Identify which cell holds the provided text, then report its (x, y) central coordinate. 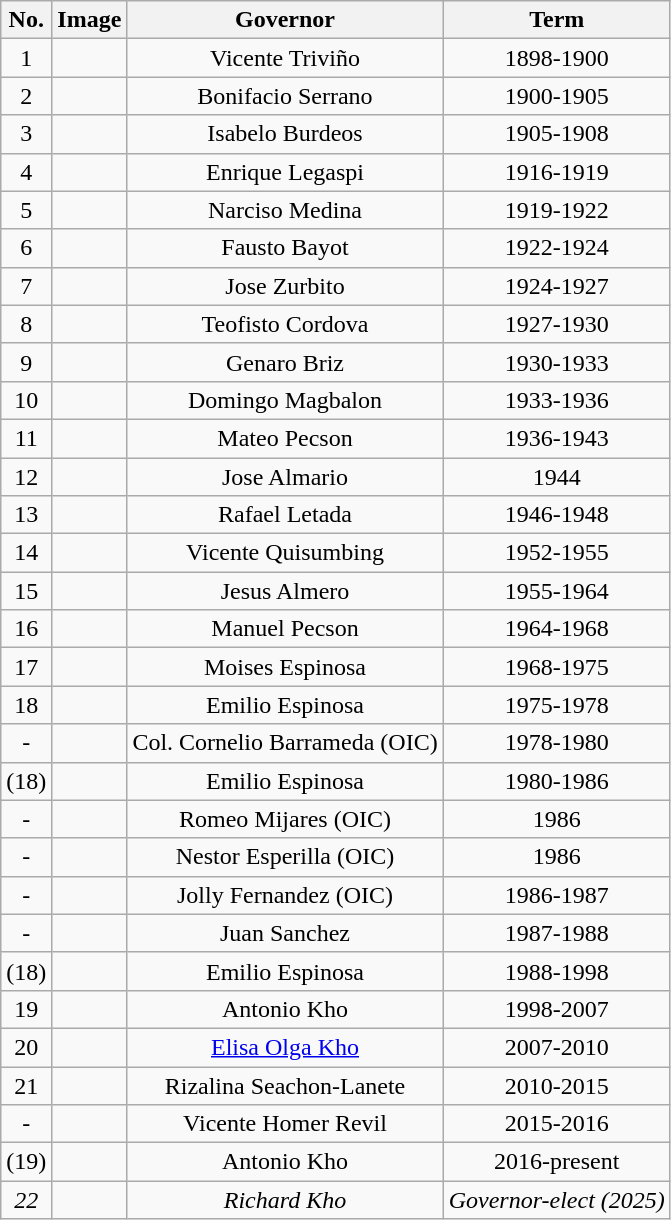
1922-1924 (556, 248)
No. (26, 20)
1927-1930 (556, 324)
Jolly Fernandez (OIC) (285, 895)
Mateo Pecson (285, 438)
1952-1955 (556, 553)
20 (26, 1047)
Enrique Legaspi (285, 172)
13 (26, 515)
1946-1948 (556, 515)
1905-1908 (556, 134)
17 (26, 667)
Bonifacio Serrano (285, 96)
2007-2010 (556, 1047)
Isabelo Burdeos (285, 134)
15 (26, 591)
Rafael Letada (285, 515)
Vicente Quisumbing (285, 553)
3 (26, 134)
12 (26, 477)
11 (26, 438)
Narciso Medina (285, 210)
1936-1943 (556, 438)
2015-2016 (556, 1124)
10 (26, 400)
8 (26, 324)
Genaro Briz (285, 362)
22 (26, 1200)
2 (26, 96)
Jose Zurbito (285, 286)
Nestor Esperilla (OIC) (285, 857)
1 (26, 58)
Romeo Mijares (OIC) (285, 819)
Richard Kho (285, 1200)
1924-1927 (556, 286)
1998-2007 (556, 1009)
1955-1964 (556, 591)
2016-present (556, 1162)
Governor (285, 20)
Term (556, 20)
Col. Cornelio Barrameda (OIC) (285, 743)
Rizalina Seachon-Lanete (285, 1085)
Jesus Almero (285, 591)
16 (26, 629)
5 (26, 210)
1986-1987 (556, 895)
14 (26, 553)
(19) (26, 1162)
1930-1933 (556, 362)
1944 (556, 477)
1975-1978 (556, 705)
Image (90, 20)
Jose Almario (285, 477)
7 (26, 286)
1980-1986 (556, 781)
Manuel Pecson (285, 629)
Teofisto Cordova (285, 324)
1933-1936 (556, 400)
Elisa Olga Kho (285, 1047)
Domingo Magbalon (285, 400)
Vicente Homer Revil (285, 1124)
Vicente Triviño (285, 58)
Governor-elect (2025) (556, 1200)
1987-1988 (556, 933)
1978-1980 (556, 743)
21 (26, 1085)
2010-2015 (556, 1085)
1988-1998 (556, 971)
Juan Sanchez (285, 933)
1964-1968 (556, 629)
1900-1905 (556, 96)
1898-1900 (556, 58)
1968-1975 (556, 667)
1919-1922 (556, 210)
1916-1919 (556, 172)
6 (26, 248)
18 (26, 705)
9 (26, 362)
Fausto Bayot (285, 248)
19 (26, 1009)
4 (26, 172)
Moises Espinosa (285, 667)
